For the text-containing cell, return its midpoint in [x, y] coordinate format. 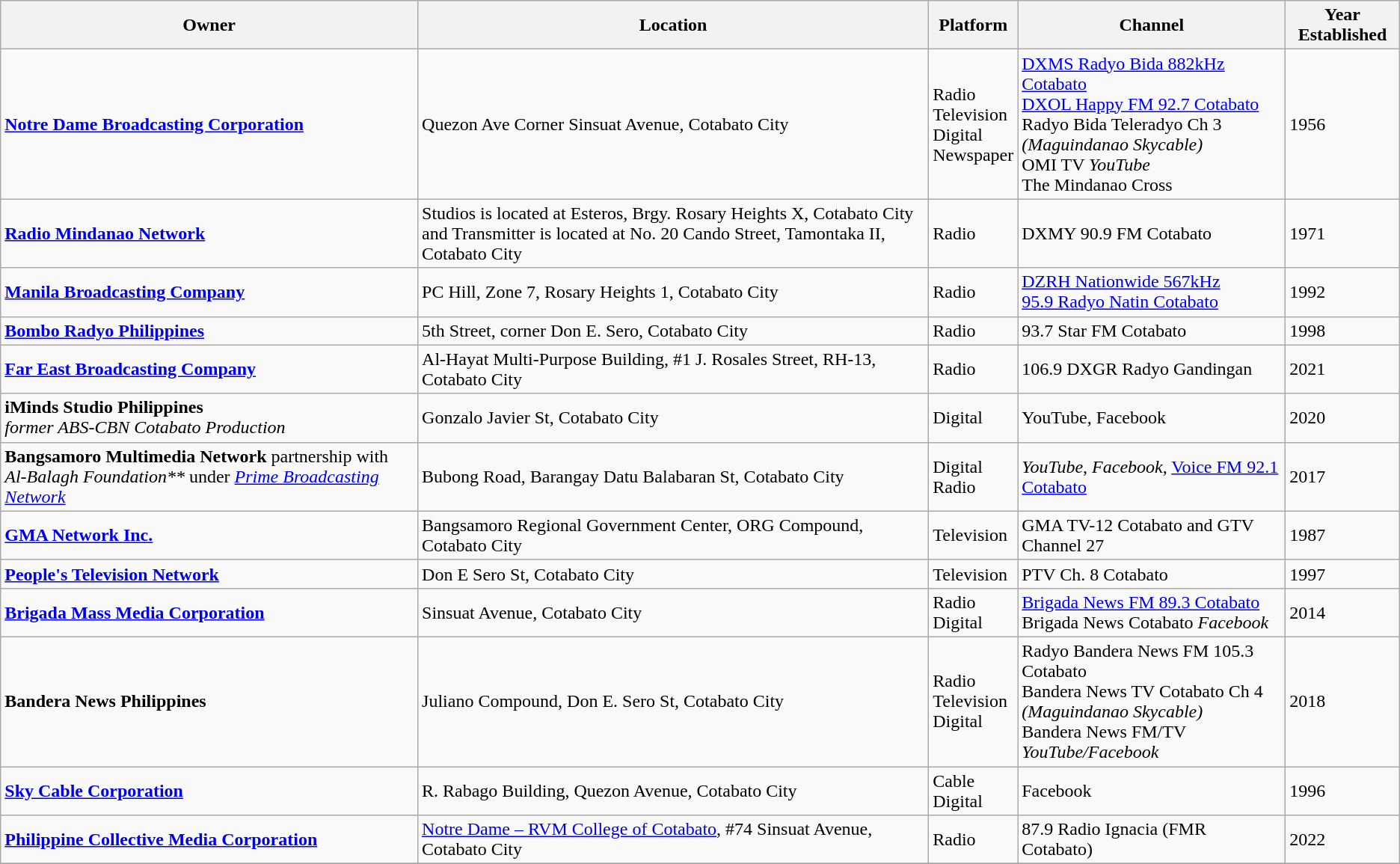
Gonzalo Javier St, Cotabato City [673, 417]
Philippine Collective Media Corporation [209, 839]
CableDigital [974, 790]
YouTube, Facebook [1152, 417]
Channel [1152, 25]
Notre Dame Broadcasting Corporation [209, 124]
R. Rabago Building, Quezon Avenue, Cotabato City [673, 790]
Radyo Bandera News FM 105.3 CotabatoBandera News TV Cotabato Ch 4 (Maguindanao Skycable)Bandera News FM/TV YouTube/Facebook [1152, 702]
PC Hill, Zone 7, Rosary Heights 1, Cotabato City [673, 292]
DXMS Radyo Bida 882kHz Cotabato DXOL Happy FM 92.7 Cotabato Radyo Bida Teleradyo Ch 3 (Maguindanao Skycable) OMI TV YouTube The Mindanao Cross [1152, 124]
Platform [974, 25]
GMA TV-12 Cotabato and GTV Channel 27 [1152, 536]
People's Television Network [209, 574]
Bubong Road, Barangay Datu Balabaran St, Cotabato City [673, 477]
Radio Television Digital [974, 702]
87.9 Radio Ignacia (FMR Cotabato) [1152, 839]
93.7 Star FM Cotabato [1152, 331]
2020 [1342, 417]
DXMY 90.9 FM Cotabato [1152, 233]
Notre Dame – RVM College of Cotabato, #74 Sinsuat Avenue, Cotabato City [673, 839]
Juliano Compound, Don E. Sero St, Cotabato City [673, 702]
1996 [1342, 790]
5th Street, corner Don E. Sero, Cotabato City [673, 331]
Brigada News FM 89.3 Cotabato Brigada News Cotabato Facebook [1152, 612]
Location [673, 25]
Bombo Radyo Philippines [209, 331]
Don E Sero St, Cotabato City [673, 574]
Brigada Mass Media Corporation [209, 612]
DigitalRadio [974, 477]
2018 [1342, 702]
1987 [1342, 536]
DZRH Nationwide 567kHz 95.9 Radyo Natin Cotabato [1152, 292]
2014 [1342, 612]
Studios is located at Esteros, Brgy. Rosary Heights X, Cotabato City and Transmitter is located at No. 20 Cando Street, Tamontaka II, Cotabato City [673, 233]
Sky Cable Corporation [209, 790]
Facebook [1152, 790]
Radio Mindanao Network [209, 233]
Radio Television Digital Newspaper [974, 124]
1997 [1342, 574]
1992 [1342, 292]
Radio Digital [974, 612]
YouTube, Facebook, Voice FM 92.1 Cotabato [1152, 477]
Al-Hayat Multi-Purpose Building, #1 J. Rosales Street, RH-13, Cotabato City [673, 370]
Digital [974, 417]
1998 [1342, 331]
Bandera News Philippines [209, 702]
2021 [1342, 370]
1971 [1342, 233]
Manila Broadcasting Company [209, 292]
PTV Ch. 8 Cotabato [1152, 574]
Owner [209, 25]
1956 [1342, 124]
2017 [1342, 477]
Bangsamoro Multimedia Network partnership with Al-Balagh Foundation** under Prime Broadcasting Network [209, 477]
iMinds Studio Philippines former ABS-CBN Cotabato Production [209, 417]
Year Established [1342, 25]
Quezon Ave Corner Sinsuat Avenue, Cotabato City [673, 124]
Sinsuat Avenue, Cotabato City [673, 612]
2022 [1342, 839]
106.9 DXGR Radyo Gandingan [1152, 370]
GMA Network Inc. [209, 536]
Far East Broadcasting Company [209, 370]
Bangsamoro Regional Government Center, ORG Compound, Cotabato City [673, 536]
